Find where the given text appears and provide that cell's center as (x, y) coordinate. 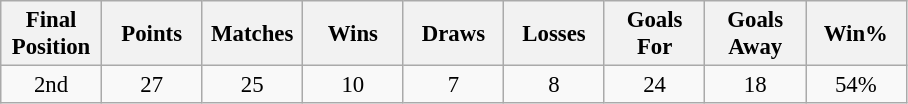
Goals Away (756, 34)
Matches (252, 34)
Draws (454, 34)
Final Position (52, 34)
Wins (354, 34)
2nd (52, 85)
Goals For (654, 34)
8 (554, 85)
Points (152, 34)
Losses (554, 34)
Win% (856, 34)
25 (252, 85)
24 (654, 85)
7 (454, 85)
10 (354, 85)
54% (856, 85)
18 (756, 85)
27 (152, 85)
